Pinpoint the cell where the given text exists, returning its [X, Y] midpoint coordinate. 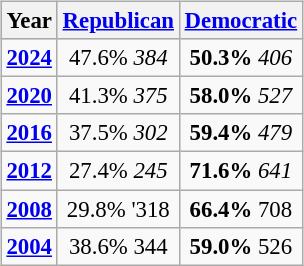
59.0% 526 [240, 246]
37.5% 302 [118, 133]
27.4% 245 [118, 171]
59.4% 479 [240, 133]
2008 [29, 209]
Republican [118, 21]
38.6% 344 [118, 246]
2024 [29, 58]
66.4% 708 [240, 209]
2004 [29, 246]
Year [29, 21]
58.0% 527 [240, 96]
2012 [29, 171]
71.6% 641 [240, 171]
Democratic [240, 21]
47.6% 384 [118, 58]
2016 [29, 133]
2020 [29, 96]
41.3% 375 [118, 96]
29.8% '318 [118, 209]
50.3% 406 [240, 58]
